Return (x, y) of the center of cell containing provided text 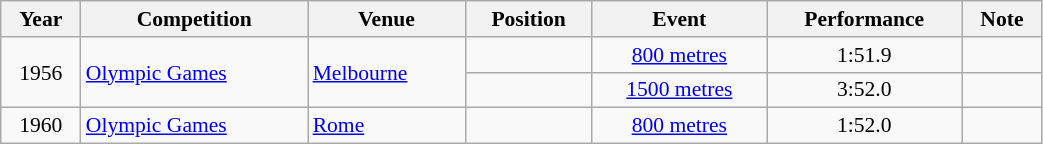
1960 (41, 126)
Rome (387, 126)
Event (680, 19)
Venue (387, 19)
Competition (194, 19)
Year (41, 19)
Melbourne (387, 72)
Performance (864, 19)
Position (528, 19)
Note (1002, 19)
1500 metres (680, 90)
1956 (41, 72)
1:51.9 (864, 55)
3:52.0 (864, 90)
1:52.0 (864, 126)
